For the text-containing cell, return its midpoint in (X, Y) coordinate format. 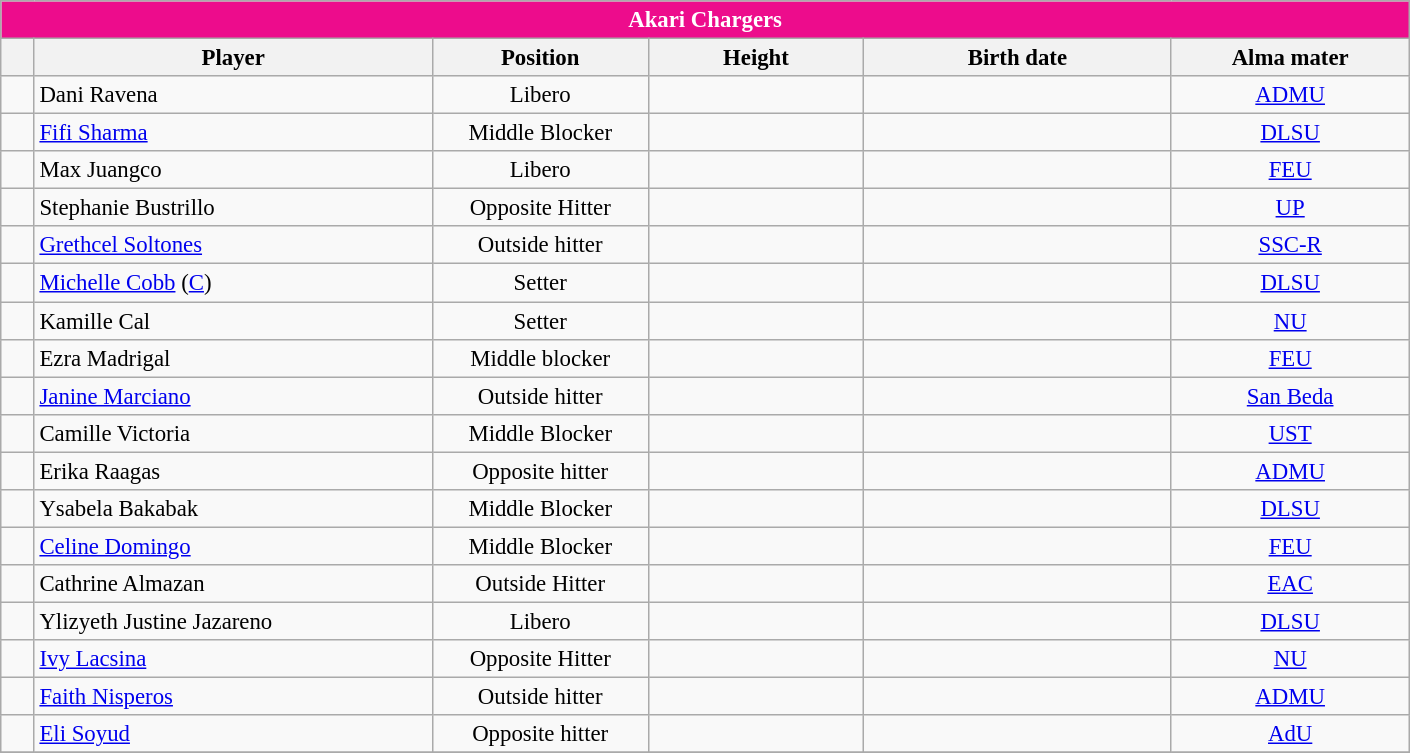
Player (233, 58)
UP (1290, 208)
Outside Hitter (540, 584)
SSC-R (1290, 245)
Eli Soyud (233, 734)
Celine Domingo (233, 546)
Height (756, 58)
San Beda (1290, 396)
Kamille Cal (233, 321)
Position (540, 58)
AdU (1290, 734)
Erika Raagas (233, 471)
Ysabela Bakabak (233, 509)
Grethcel Soltones (233, 245)
Michelle Cobb (C) (233, 283)
Ezra Madrigal (233, 358)
Birth date (1018, 58)
Ivy Lacsina (233, 659)
Dani Ravena (233, 95)
Alma mater (1290, 58)
Ylizyeth Justine Jazareno (233, 621)
Middle blocker (540, 358)
Stephanie Bustrillo (233, 208)
Faith Nisperos (233, 697)
Akari Chargers (706, 20)
Camille Victoria (233, 433)
Cathrine Almazan (233, 584)
Janine Marciano (233, 396)
Fifi Sharma (233, 133)
EAC (1290, 584)
Max Juangco (233, 170)
UST (1290, 433)
